Pinpoint the cell where the given text exists, returning its [x, y] midpoint coordinate. 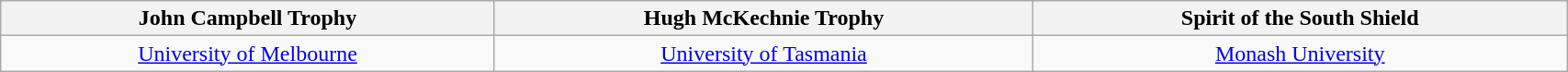
John Campbell Trophy [248, 18]
University of Melbourne [248, 54]
Spirit of the South Shield [1301, 18]
University of Tasmania [764, 54]
Hugh McKechnie Trophy [764, 18]
Monash University [1301, 54]
